Search for the cell housing the specified text and yield its [x, y] center coordinate. 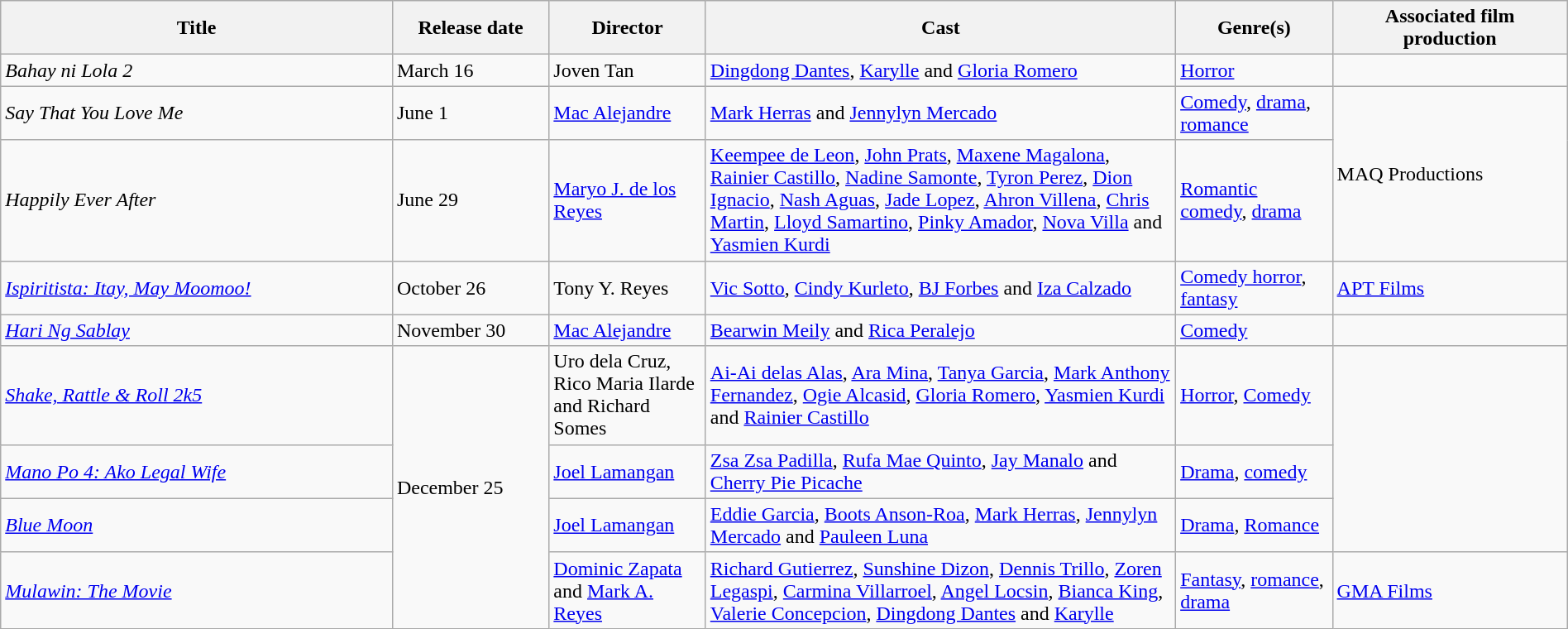
Drama, comedy [1254, 472]
Dominic Zapata and Mark A. Reyes [627, 590]
Associated film production [1450, 28]
Mark Herras and Jennylyn Mercado [940, 113]
June 29 [470, 200]
Drama, Romance [1254, 525]
Eddie Garcia, Boots Anson-Roa, Mark Herras, Jennylyn Mercado and Pauleen Luna [940, 525]
Comedy, drama, romance [1254, 113]
Director [627, 28]
Say That You Love Me [197, 113]
Happily Ever After [197, 200]
November 30 [470, 330]
Zsa Zsa Padilla, Rufa Mae Quinto, Jay Manalo and Cherry Pie Picache [940, 472]
Cast [940, 28]
MAQ Productions [1450, 174]
Bearwin Meily and Rica Peralejo [940, 330]
December 25 [470, 487]
Ai-Ai delas Alas, Ara Mina, Tanya Garcia, Mark Anthony Fernandez, Ogie Alcasid, Gloria Romero, Yasmien Kurdi and Rainier Castillo [940, 396]
Uro dela Cruz, Rico Maria Ilarde and Richard Somes [627, 396]
Vic Sotto, Cindy Kurleto, BJ Forbes and Iza Calzado [940, 288]
Mulawin: The Movie [197, 590]
June 1 [470, 113]
Comedy horror, fantasy [1254, 288]
Fantasy, romance, drama [1254, 590]
Mano Po 4: Ako Legal Wife [197, 472]
Romantic comedy, drama [1254, 200]
Ispiritista: Itay, May Moomoo! [197, 288]
Title [197, 28]
Blue Moon [197, 525]
APT Films [1450, 288]
GMA Films [1450, 590]
Genre(s) [1254, 28]
Maryo J. de los Reyes [627, 200]
Tony Y. Reyes [627, 288]
Horror, Comedy [1254, 396]
Hari Ng Sablay [197, 330]
Dingdong Dantes, Karylle and Gloria Romero [940, 70]
Release date [470, 28]
Joven Tan [627, 70]
Horror [1254, 70]
Comedy [1254, 330]
March 16 [470, 70]
October 26 [470, 288]
Bahay ni Lola 2 [197, 70]
Shake, Rattle & Roll 2k5 [197, 396]
